Identify which cell holds the provided text, then report its [X, Y] central coordinate. 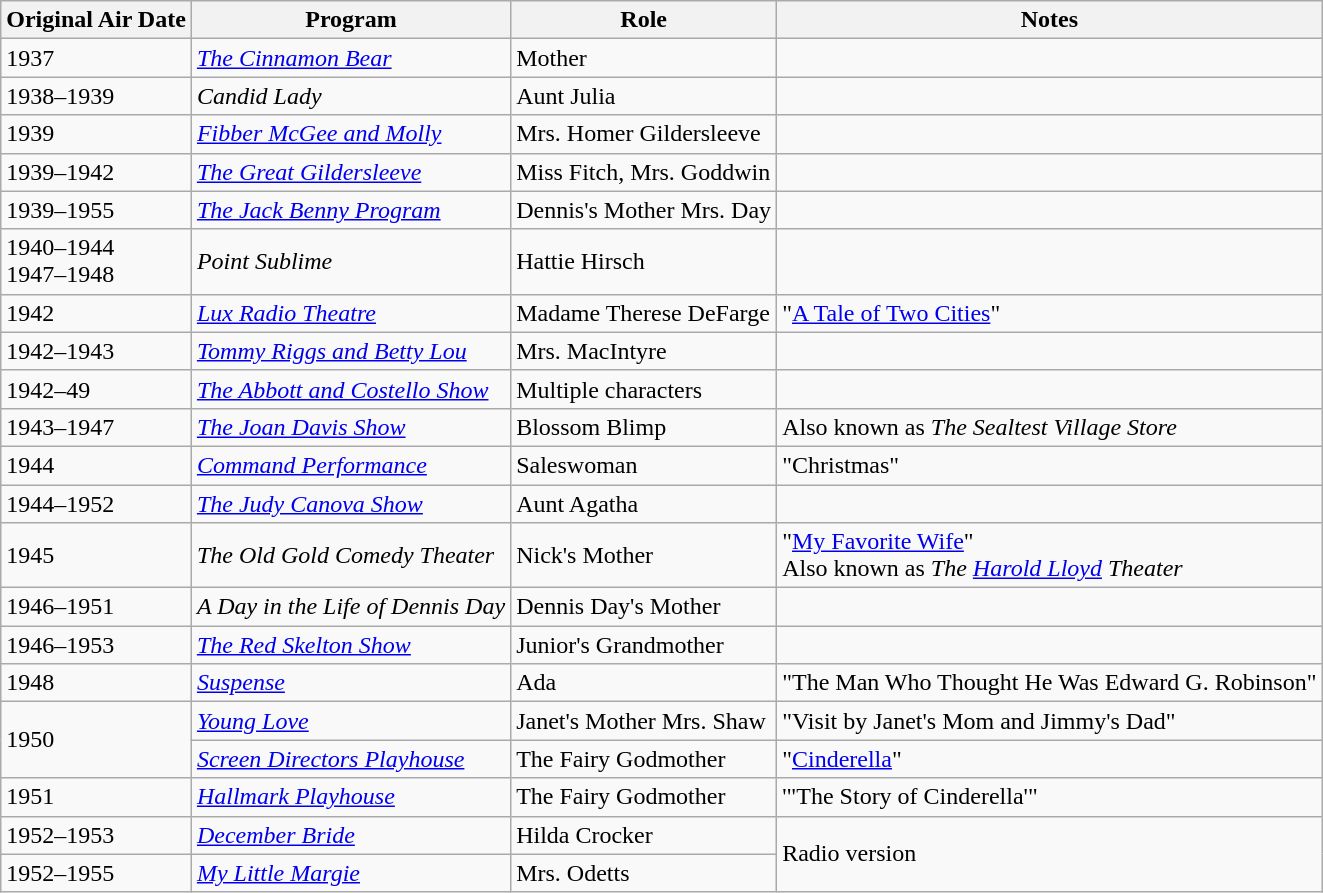
1943–1947 [96, 427]
Notes [1050, 20]
Dennis's Mother Mrs. Day [644, 210]
The Cinnamon Bear [350, 58]
"My Favorite Wife"Also known as The Harold Lloyd Theater [1050, 556]
The Old Gold Comedy Theater [350, 556]
1938–1939 [96, 96]
Hilda Crocker [644, 835]
Blossom Blimp [644, 427]
"Visit by Janet's Mom and Jimmy's Dad" [1050, 721]
1946–1951 [96, 607]
"Cinderella" [1050, 759]
My Little Margie [350, 873]
Ada [644, 683]
Aunt Julia [644, 96]
Multiple characters [644, 389]
Aunt Agatha [644, 503]
Dennis Day's Mother [644, 607]
1945 [96, 556]
A Day in the Life of Dennis Day [350, 607]
'"The Story of Cinderella'" [1050, 797]
1939 [96, 134]
Fibber McGee and Molly [350, 134]
Mrs. Odetts [644, 873]
The Great Gildersleeve [350, 172]
1950 [96, 740]
Hattie Hirsch [644, 262]
Miss Fitch, Mrs. Goddwin [644, 172]
Program [350, 20]
The Judy Canova Show [350, 503]
Young Love [350, 721]
Role [644, 20]
Screen Directors Playhouse [350, 759]
1946–1953 [96, 645]
1942 [96, 313]
"A Tale of Two Cities" [1050, 313]
The Jack Benny Program [350, 210]
Madame Therese DeFarge [644, 313]
1948 [96, 683]
1940–19441947–1948 [96, 262]
1942–1943 [96, 351]
Suspense [350, 683]
1944–1952 [96, 503]
"Christmas" [1050, 465]
Saleswoman [644, 465]
1939–1942 [96, 172]
Hallmark Playhouse [350, 797]
Nick's Mother [644, 556]
1942–49 [96, 389]
Mrs. MacIntyre [644, 351]
Tommy Riggs and Betty Lou [350, 351]
Candid Lady [350, 96]
December Bride [350, 835]
Lux Radio Theatre [350, 313]
Radio version [1050, 854]
"The Man Who Thought He Was Edward G. Robinson" [1050, 683]
Command Performance [350, 465]
Mother [644, 58]
The Abbott and Costello Show [350, 389]
1951 [96, 797]
1944 [96, 465]
Mrs. Homer Gildersleeve [644, 134]
Junior's Grandmother [644, 645]
1952–1953 [96, 835]
1939–1955 [96, 210]
The Joan Davis Show [350, 427]
Original Air Date [96, 20]
Janet's Mother Mrs. Shaw [644, 721]
1952–1955 [96, 873]
Point Sublime [350, 262]
1937 [96, 58]
Also known as The Sealtest Village Store [1050, 427]
The Red Skelton Show [350, 645]
